Return the [x, y] coordinate for the center point of the cell that contains the specified text.  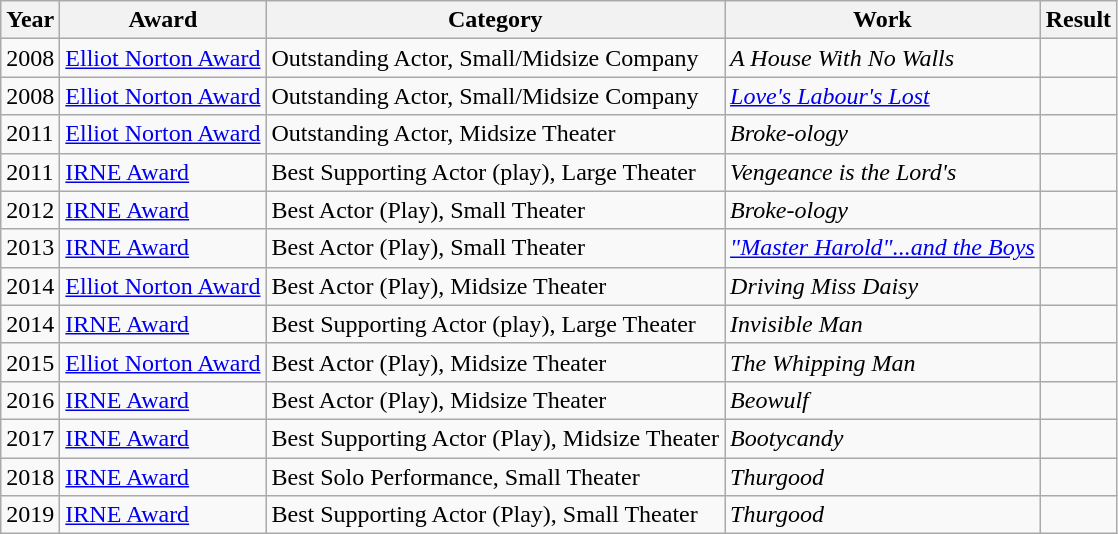
Driving Miss Daisy [883, 286]
A House With No Walls [883, 58]
Work [883, 20]
Best Supporting Actor (Play), Small Theater [496, 515]
Beowulf [883, 400]
2017 [30, 438]
2013 [30, 248]
"Master Harold"...and the Boys [883, 248]
Best Supporting Actor (Play), Midsize Theater [496, 438]
Vengeance is the Lord's [883, 172]
2012 [30, 210]
Love's Labour's Lost [883, 96]
2019 [30, 515]
Year [30, 20]
2015 [30, 362]
2016 [30, 400]
2018 [30, 477]
Category [496, 20]
Award [163, 20]
Outstanding Actor, Midsize Theater [496, 134]
Invisible Man [883, 324]
Bootycandy [883, 438]
Best Solo Performance, Small Theater [496, 477]
Result [1078, 20]
The Whipping Man [883, 362]
